Output the [x, y] coordinate of the center of the cell containing the given text.  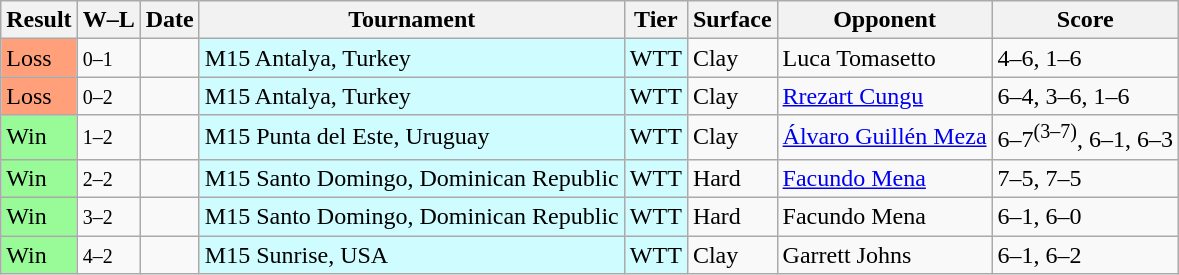
Garrett Johns [884, 255]
4–6, 1–6 [1085, 58]
7–5, 7–5 [1085, 178]
6–4, 3–6, 1–6 [1085, 96]
6–7(3–7), 6–1, 6–3 [1085, 138]
Result [39, 20]
M15 Punta del Este, Uruguay [412, 138]
Álvaro Guillén Meza [884, 138]
Rrezart Cungu [884, 96]
Tournament [412, 20]
Opponent [884, 20]
4–2 [108, 255]
0–2 [108, 96]
Surface [732, 20]
Tier [656, 20]
Score [1085, 20]
3–2 [108, 217]
0–1 [108, 58]
M15 Sunrise, USA [412, 255]
6–1, 6–2 [1085, 255]
Luca Tomasetto [884, 58]
1–2 [108, 138]
6–1, 6–0 [1085, 217]
W–L [108, 20]
Date [170, 20]
2–2 [108, 178]
